Capture the cell that displays the provided text and extract its (x, y) central coordinate. 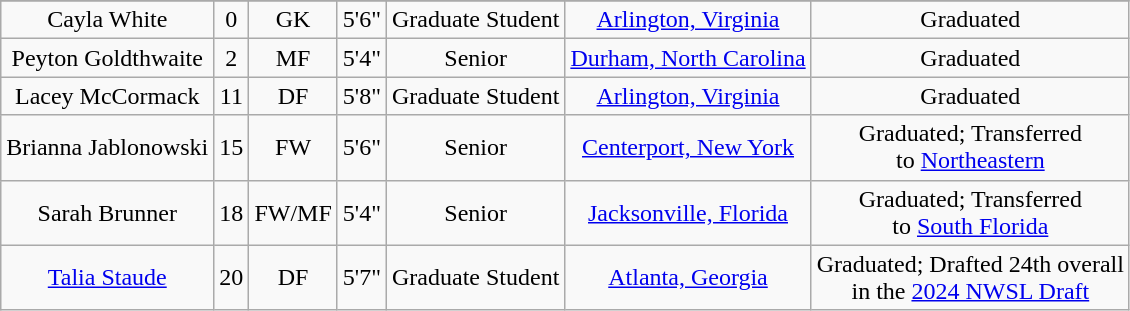
15 (232, 148)
20 (232, 278)
MF (293, 58)
Sarah Brunner (108, 212)
Jacksonville, Florida (688, 212)
5'8" (362, 96)
Talia Staude (108, 278)
Graduated; Drafted 24th overallin the 2024 NWSL Draft (970, 278)
Graduated; Transferredto South Florida (970, 212)
0 (232, 20)
11 (232, 96)
Lacey McCormack (108, 96)
GK (293, 20)
Atlanta, Georgia (688, 278)
Centerport, New York (688, 148)
5'7" (362, 278)
Peyton Goldthwaite (108, 58)
Cayla White (108, 20)
2 (232, 58)
FW/MF (293, 212)
Durham, North Carolina (688, 58)
FW (293, 148)
18 (232, 212)
Brianna Jablonowski (108, 148)
Graduated; Transferredto Northeastern (970, 148)
